Identify which cell holds the provided text, then report its [x, y] central coordinate. 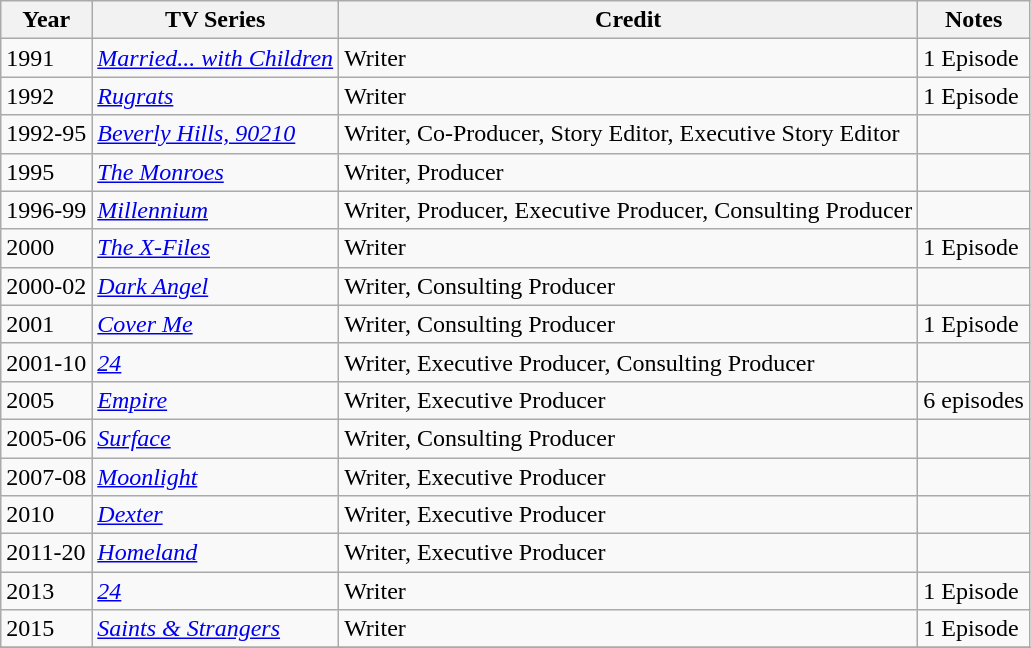
Dexter [216, 515]
Notes [974, 20]
Surface [216, 438]
Moonlight [216, 477]
Rugrats [216, 96]
Writer, Co-Producer, Story Editor, Executive Story Editor [628, 134]
Cover Me [216, 324]
2001 [46, 324]
2005 [46, 400]
1996-99 [46, 210]
Writer, Producer [628, 172]
Empire [216, 400]
The Monroes [216, 172]
Writer, Executive Producer, Consulting Producer [628, 362]
2015 [46, 629]
Year [46, 20]
6 episodes [974, 400]
2010 [46, 515]
Married... with Children [216, 58]
2001-10 [46, 362]
2007-08 [46, 477]
2000-02 [46, 286]
2000 [46, 248]
1992-95 [46, 134]
Writer, Producer, Executive Producer, Consulting Producer [628, 210]
Dark Angel [216, 286]
2011-20 [46, 553]
The X-Files [216, 248]
Credit [628, 20]
Homeland [216, 553]
2005-06 [46, 438]
Beverly Hills, 90210 [216, 134]
Millennium [216, 210]
1995 [46, 172]
Saints & Strangers [216, 629]
1991 [46, 58]
1992 [46, 96]
TV Series [216, 20]
2013 [46, 591]
